From the cell containing the given text, extract its center point as [X, Y] coordinate. 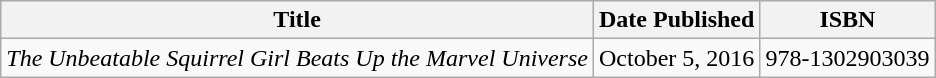
ISBN [848, 20]
October 5, 2016 [676, 58]
The Unbeatable Squirrel Girl Beats Up the Marvel Universe [298, 58]
978-1302903039 [848, 58]
Title [298, 20]
Date Published [676, 20]
